Locate the cell with the specified text and output its [X, Y] center coordinate. 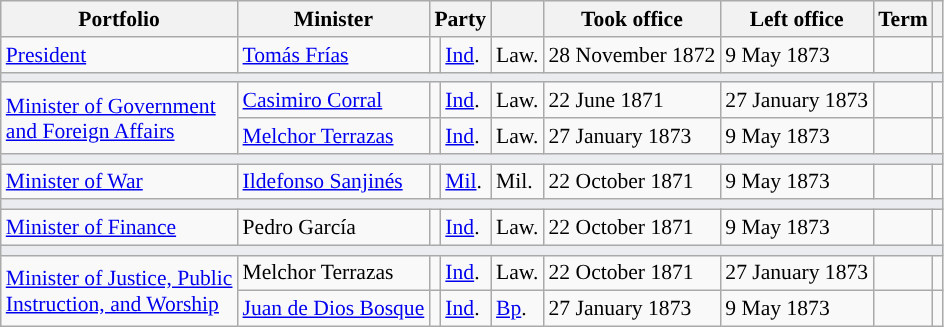
28 November 1872 [632, 55]
Tomás Frías [334, 55]
Left office [796, 19]
22 June 1871 [632, 101]
Minister of Governmentand Foreign Affairs [120, 118]
Minister of Justice, PublicInstruction, and Worship [120, 290]
Juan de Dios Bosque [334, 309]
Bp. [517, 309]
Took office [632, 19]
Minister [334, 19]
Ildefonso Sanjinés [334, 182]
Pedro García [334, 228]
Minister of War [120, 182]
Party [460, 19]
Minister of Finance [120, 228]
Term [903, 19]
President [120, 55]
Portfolio [120, 19]
Casimiro Corral [334, 101]
